Search for the cell housing the specified text and yield its [x, y] center coordinate. 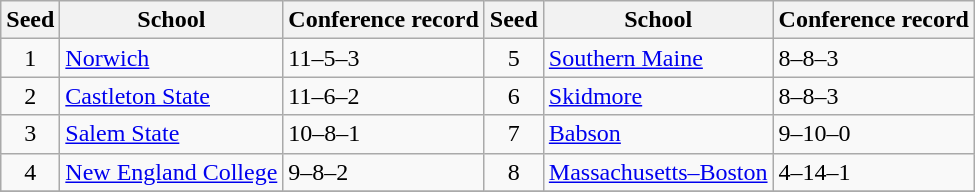
6 [514, 96]
Castleton State [172, 96]
11–5–3 [384, 58]
1 [30, 58]
4 [30, 172]
5 [514, 58]
2 [30, 96]
9–10–0 [874, 134]
9–8–2 [384, 172]
Southern Maine [658, 58]
New England College [172, 172]
8 [514, 172]
Babson [658, 134]
Massachusetts–Boston [658, 172]
3 [30, 134]
Skidmore [658, 96]
Norwich [172, 58]
4–14–1 [874, 172]
Salem State [172, 134]
10–8–1 [384, 134]
7 [514, 134]
11–6–2 [384, 96]
